Determine the (x, y) coordinate at the center of the cell enclosing the given text.  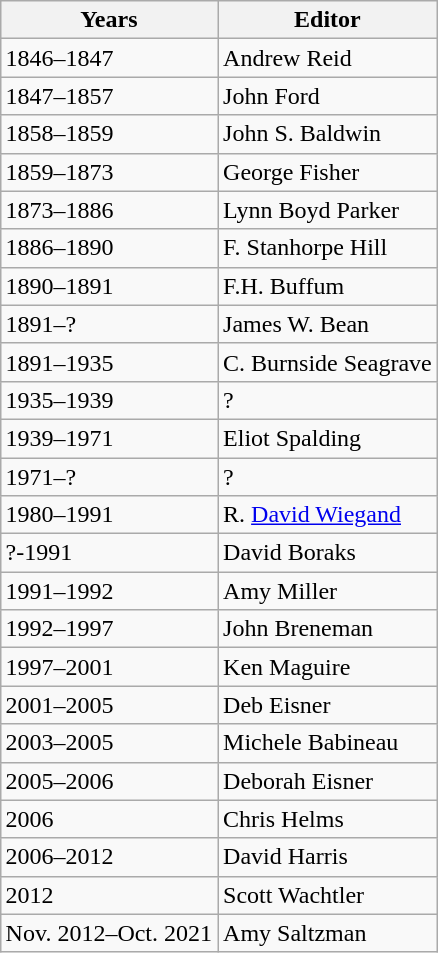
1971–? (109, 477)
R. David Wiegand (328, 515)
David Boraks (328, 553)
?-1991 (109, 553)
F. Stanhorpe Hill (328, 248)
1935–1939 (109, 400)
1980–1991 (109, 515)
Years (109, 20)
Editor (328, 20)
Nov. 2012–Oct. 2021 (109, 933)
F.H. Buffum (328, 286)
James W. Bean (328, 324)
1997–2001 (109, 667)
2006 (109, 819)
Amy Miller (328, 591)
1890–1891 (109, 286)
George Fisher (328, 172)
John S. Baldwin (328, 134)
1891–1935 (109, 362)
2006–2012 (109, 857)
1846–1847 (109, 58)
David Harris (328, 857)
C. Burnside Seagrave (328, 362)
John Ford (328, 96)
1873–1886 (109, 210)
1847–1857 (109, 96)
Amy Saltzman (328, 933)
1992–1997 (109, 629)
Chris Helms (328, 819)
2001–2005 (109, 705)
Lynn Boyd Parker (328, 210)
1858–1859 (109, 134)
Deborah Eisner (328, 781)
John Breneman (328, 629)
1859–1873 (109, 172)
Michele Babineau (328, 743)
Scott Wachtler (328, 895)
Eliot Spalding (328, 438)
1886–1890 (109, 248)
Ken Maguire (328, 667)
2012 (109, 895)
1939–1971 (109, 438)
2003–2005 (109, 743)
1891–? (109, 324)
2005–2006 (109, 781)
Andrew Reid (328, 58)
Deb Eisner (328, 705)
1991–1992 (109, 591)
